Pinpoint the cell where the given text exists, returning its [x, y] midpoint coordinate. 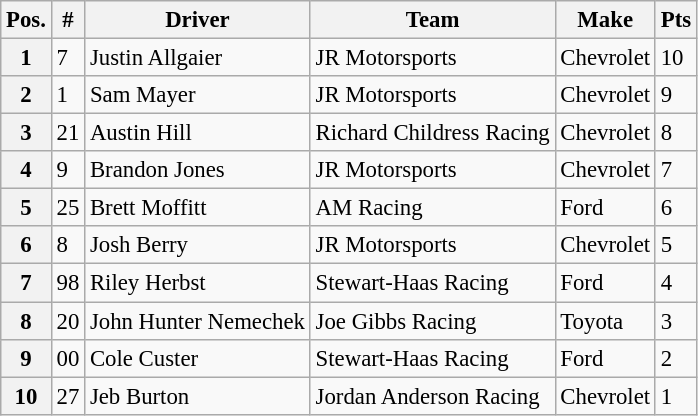
Cole Custer [198, 358]
20 [68, 321]
# [68, 20]
Make [605, 20]
Joe Gibbs Racing [432, 321]
AM Racing [432, 208]
Brett Moffitt [198, 208]
98 [68, 283]
25 [68, 208]
Richard Childress Racing [432, 133]
Toyota [605, 321]
21 [68, 133]
Pos. [26, 20]
Jordan Anderson Racing [432, 396]
Team [432, 20]
Pts [676, 20]
Sam Mayer [198, 95]
John Hunter Nemechek [198, 321]
Austin Hill [198, 133]
00 [68, 358]
Riley Herbst [198, 283]
27 [68, 396]
Jeb Burton [198, 396]
Driver [198, 20]
Brandon Jones [198, 170]
Justin Allgaier [198, 58]
Josh Berry [198, 245]
